Detect which cell encompasses the target text, then output its [X, Y] center coordinate. 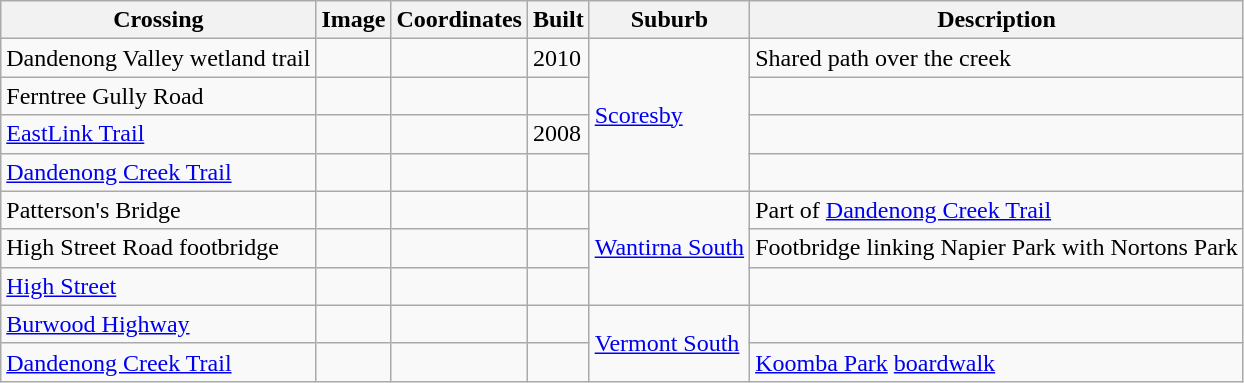
Footbridge linking Napier Park with Nortons Park [997, 248]
2008 [558, 134]
Part of Dandenong Creek Trail [997, 210]
Burwood Highway [158, 324]
Built [558, 20]
High Street [158, 286]
Dandenong Valley wetland trail [158, 58]
EastLink Trail [158, 134]
High Street Road footbridge [158, 248]
Vermont South [669, 343]
Crossing [158, 20]
Patterson's Bridge [158, 210]
Koomba Park boardwalk [997, 362]
Coordinates [459, 20]
Image [354, 20]
Wantirna South [669, 248]
Description [997, 20]
Scoresby [669, 115]
Ferntree Gully Road [158, 96]
2010 [558, 58]
Suburb [669, 20]
Shared path over the creek [997, 58]
